Provide the [x, y] coordinate of the cell's center where the given text is located.  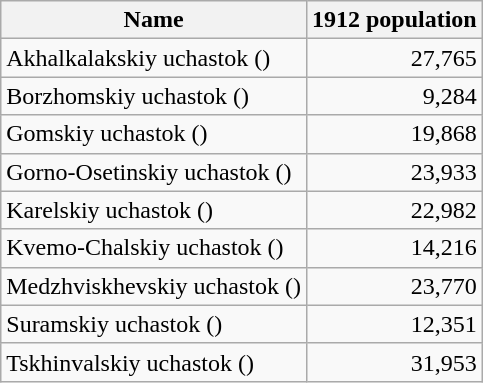
Gomskiy uchastok () [154, 134]
Kvemo-Chalskiy uchastok () [154, 248]
23,933 [394, 172]
23,770 [394, 286]
14,216 [394, 248]
31,953 [394, 362]
19,868 [394, 134]
Akhalkalakskiy uchastok () [154, 58]
Gorno-Osetinskiy uchastok () [154, 172]
12,351 [394, 324]
1912 population [394, 20]
Medzhviskhevskiy uchastok () [154, 286]
22,982 [394, 210]
27,765 [394, 58]
Suramskiy uchastok () [154, 324]
Name [154, 20]
9,284 [394, 96]
Karelskiy uchastok () [154, 210]
Borzhomskiy uchastok () [154, 96]
Tskhinvalskiy uchastok () [154, 362]
